Return the [X, Y] coordinate for the center point of the cell that contains the specified text.  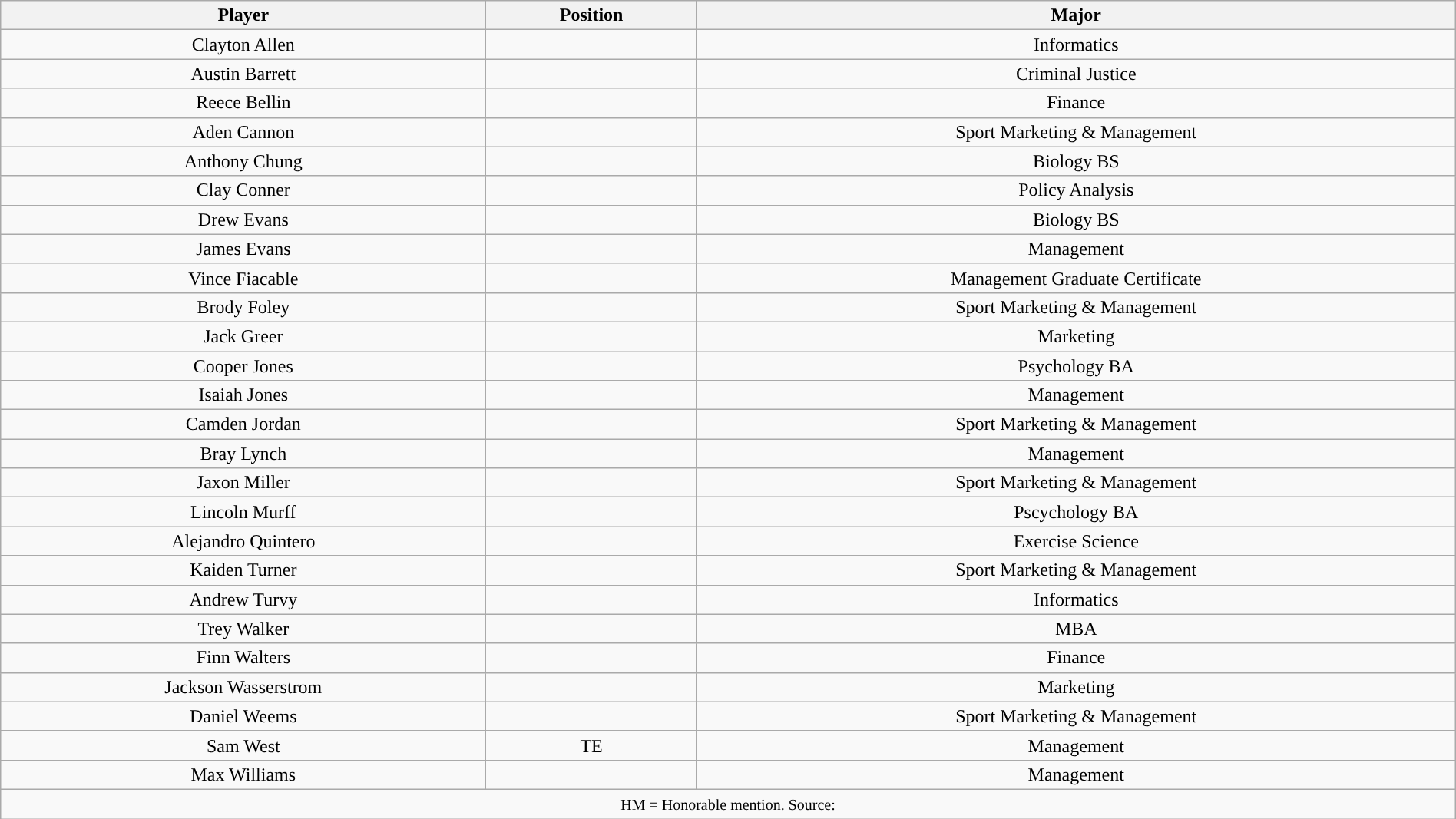
Trey Walker [243, 629]
Psychology BA [1076, 366]
Cooper Jones [243, 366]
Jackson Wasserstrom [243, 687]
Clay Conner [243, 190]
Anthony Chung [243, 161]
TE [591, 745]
Jaxon Miller [243, 483]
Policy Analysis [1076, 190]
Finn Walters [243, 658]
Camden Jordan [243, 424]
Max Williams [243, 774]
Player [243, 15]
MBA [1076, 629]
Jack Greer [243, 336]
Management Graduate Certificate [1076, 278]
Bray Lynch [243, 454]
Clayton Allen [243, 45]
Isaiah Jones [243, 395]
Reece Bellin [243, 103]
Brody Foley [243, 307]
Alejandro Quintero [243, 541]
Austin Barrett [243, 74]
Aden Cannon [243, 132]
Drew Evans [243, 220]
Position [591, 15]
Daniel Weems [243, 716]
Pscychology BA [1076, 512]
Vince Fiacable [243, 278]
Lincoln Murff [243, 512]
Exercise Science [1076, 541]
Major [1076, 15]
Kaiden Turner [243, 570]
Andrew Turvy [243, 599]
Sam West [243, 745]
HM = Honorable mention. Source: [728, 804]
James Evans [243, 249]
Criminal Justice [1076, 74]
